Find where the given text appears and provide that cell's center as (X, Y) coordinate. 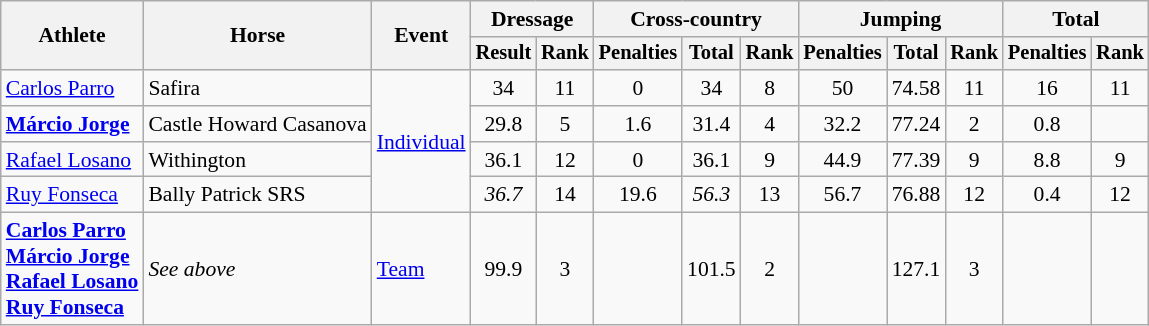
Jumping (900, 19)
8.8 (1047, 160)
Horse (257, 36)
4 (770, 124)
8 (770, 88)
Castle Howard Casanova (257, 124)
Individual (422, 141)
101.5 (712, 269)
1.6 (638, 124)
99.9 (504, 269)
Cross-country (696, 19)
Result (504, 54)
Carlos Parro (72, 88)
Márcio Jorge (72, 124)
Event (422, 36)
0.4 (1047, 195)
14 (565, 195)
127.1 (916, 269)
19.6 (638, 195)
Athlete (72, 36)
56.3 (712, 195)
0.8 (1047, 124)
13 (770, 195)
56.7 (842, 195)
Team (422, 269)
See above (257, 269)
77.24 (916, 124)
Dressage (532, 19)
76.88 (916, 195)
Rafael Losano (72, 160)
Withington (257, 160)
Ruy Fonseca (72, 195)
31.4 (712, 124)
74.58 (916, 88)
Bally Patrick SRS (257, 195)
44.9 (842, 160)
Carlos ParroMárcio JorgeRafael LosanoRuy Fonseca (72, 269)
50 (842, 88)
5 (565, 124)
32.2 (842, 124)
16 (1047, 88)
Safira (257, 88)
29.8 (504, 124)
36.7 (504, 195)
77.39 (916, 160)
